Find where the given text appears and provide that cell's center as [x, y] coordinate. 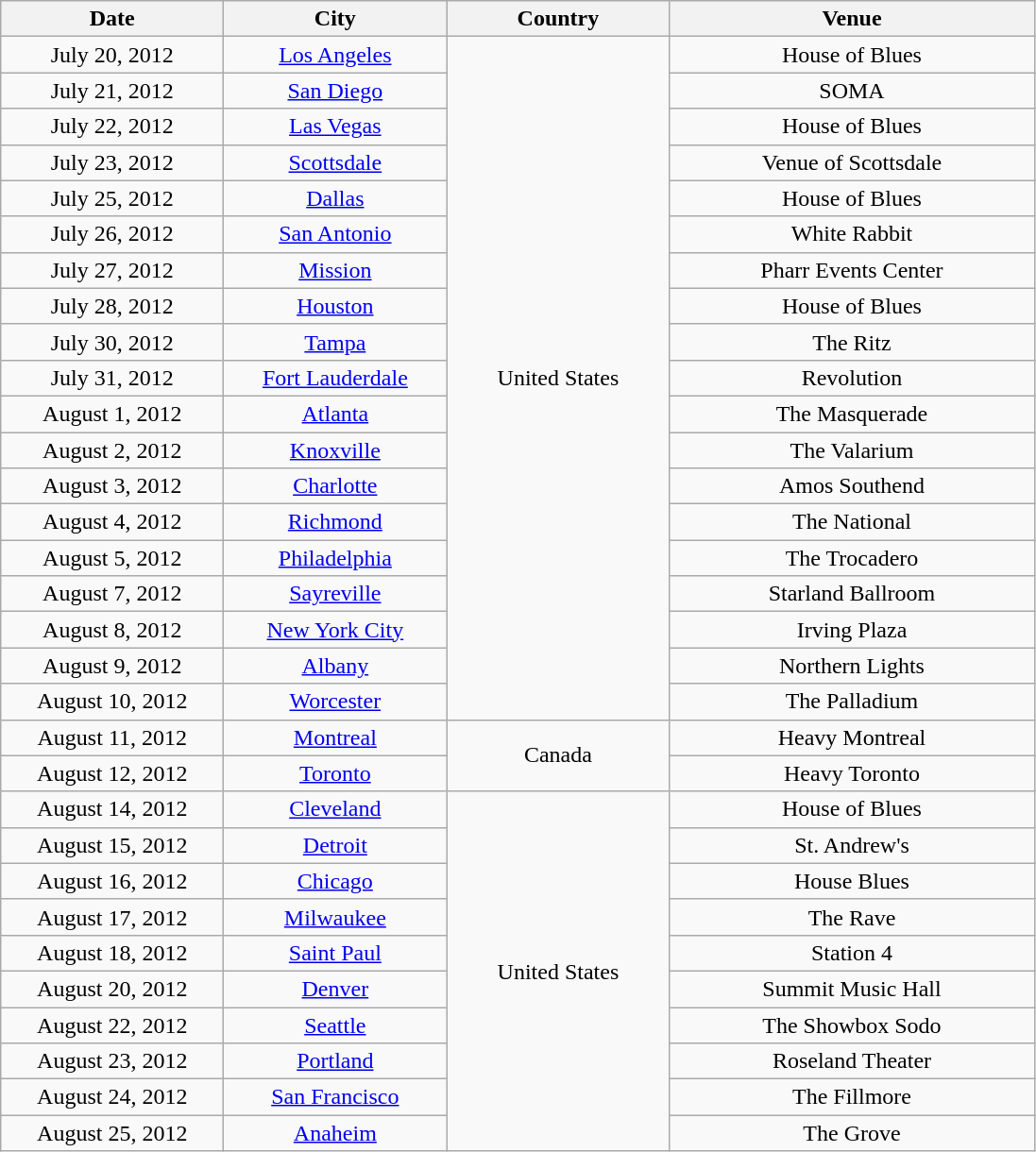
Venue [852, 19]
Dallas [335, 198]
Revolution [852, 378]
The Showbox Sodo [852, 1025]
August 5, 2012 [112, 558]
The Masquerade [852, 414]
New York City [335, 630]
July 31, 2012 [112, 378]
SOMA [852, 91]
Irving Plaza [852, 630]
House Blues [852, 881]
August 11, 2012 [112, 737]
The Ritz [852, 342]
San Diego [335, 91]
Pharr Events Center [852, 270]
August 24, 2012 [112, 1097]
August 12, 2012 [112, 773]
Northern Lights [852, 666]
San Antonio [335, 234]
San Francisco [335, 1097]
July 22, 2012 [112, 127]
August 16, 2012 [112, 881]
August 18, 2012 [112, 953]
August 22, 2012 [112, 1025]
Atlanta [335, 414]
Venue of Scottsdale [852, 162]
City [335, 19]
Starland Ballroom [852, 594]
August 4, 2012 [112, 522]
The Valarium [852, 450]
August 10, 2012 [112, 702]
Tampa [335, 342]
Los Angeles [335, 55]
Seattle [335, 1025]
Saint Paul [335, 953]
Toronto [335, 773]
July 21, 2012 [112, 91]
Amos Southend [852, 486]
The National [852, 522]
Milwaukee [335, 917]
July 20, 2012 [112, 55]
August 2, 2012 [112, 450]
August 15, 2012 [112, 845]
August 14, 2012 [112, 809]
August 9, 2012 [112, 666]
Heavy Toronto [852, 773]
Houston [335, 306]
Roseland Theater [852, 1061]
July 30, 2012 [112, 342]
St. Andrew's [852, 845]
August 20, 2012 [112, 989]
Cleveland [335, 809]
August 8, 2012 [112, 630]
August 25, 2012 [112, 1133]
July 28, 2012 [112, 306]
The Trocadero [852, 558]
Mission [335, 270]
Chicago [335, 881]
Scottsdale [335, 162]
Detroit [335, 845]
The Palladium [852, 702]
Anaheim [335, 1133]
July 27, 2012 [112, 270]
Sayreville [335, 594]
August 23, 2012 [112, 1061]
The Fillmore [852, 1097]
July 26, 2012 [112, 234]
Country [558, 19]
Richmond [335, 522]
Date [112, 19]
The Grove [852, 1133]
White Rabbit [852, 234]
August 17, 2012 [112, 917]
Fort Lauderdale [335, 378]
Philadelphia [335, 558]
Station 4 [852, 953]
Montreal [335, 737]
Portland [335, 1061]
Knoxville [335, 450]
Heavy Montreal [852, 737]
August 3, 2012 [112, 486]
August 1, 2012 [112, 414]
Canada [558, 755]
July 23, 2012 [112, 162]
Albany [335, 666]
Worcester [335, 702]
August 7, 2012 [112, 594]
July 25, 2012 [112, 198]
Denver [335, 989]
Charlotte [335, 486]
Summit Music Hall [852, 989]
The Rave [852, 917]
Las Vegas [335, 127]
